Detect which cell encompasses the target text, then output its (X, Y) center coordinate. 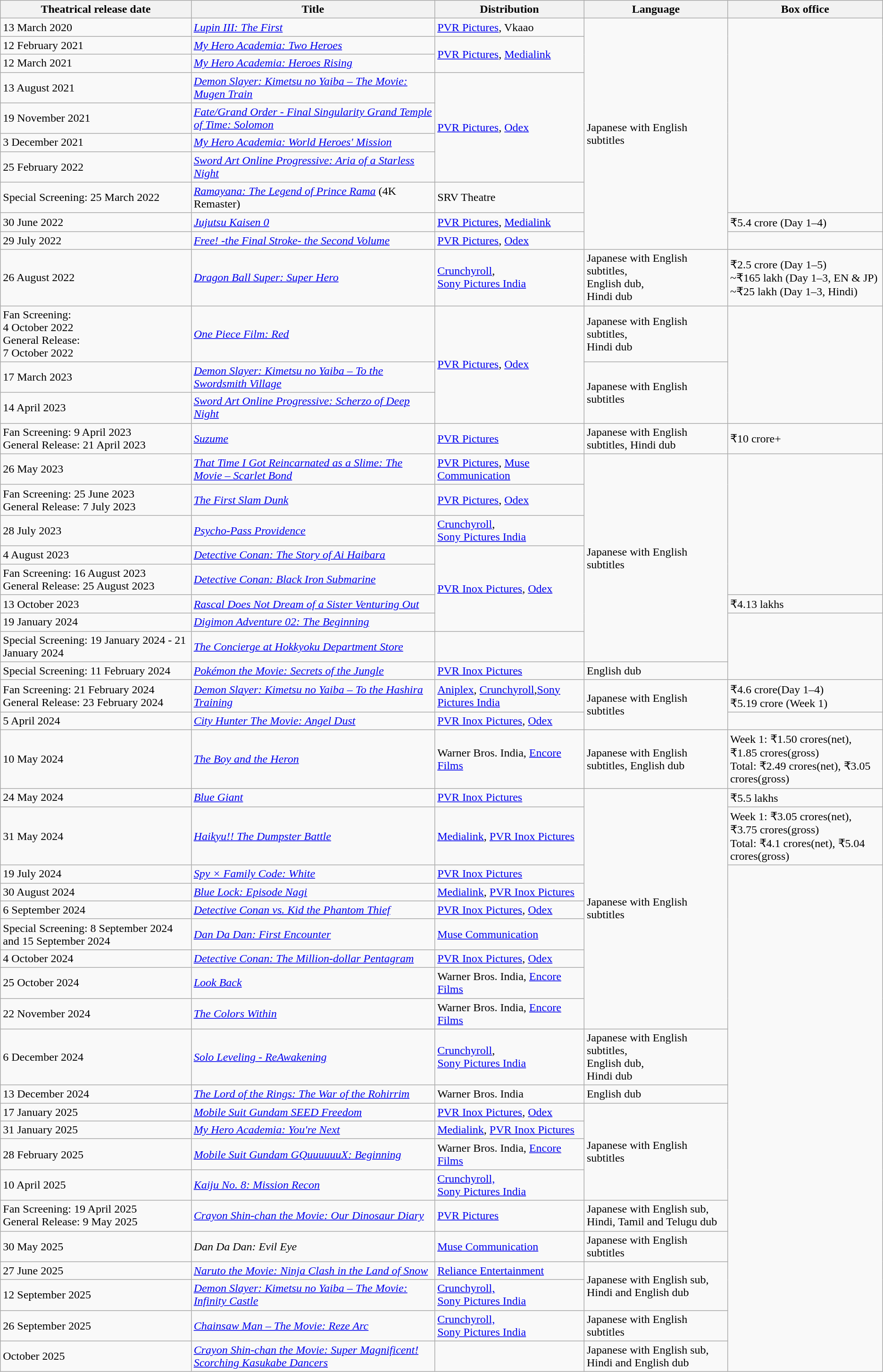
Naruto the Movie: Ninja Clash in the Land of Snow (313, 1271)
Blue Lock: Episode Nagi (313, 892)
The First Slam Dunk (313, 500)
31 May 2024 (96, 836)
That Time I Got Reincarnated as a Slime: The Movie – Scarlet Bond (313, 469)
The Boy and the Heron (313, 759)
SRV Theatre (509, 197)
₹10 crore+ (805, 439)
Distribution (509, 9)
My Hero Academia: World Heroes' Mission (313, 142)
Crayon Shin-chan the Movie: Our Dinosaur Diary (313, 1216)
Box office (805, 9)
17 January 2025 (96, 1112)
24 May 2024 (96, 798)
Free! -the Final Stroke- the Second Volume (313, 241)
Solo Leveling - ReAwakening (313, 1057)
14 April 2023 (96, 407)
₹5.5 lakhs (805, 798)
Fan Screening: 9 April 2023 General Release: 21 April 2023 (96, 439)
30 August 2024 (96, 892)
Chainsaw Man – The Movie: Reze Arc (313, 1325)
10 May 2024 (96, 759)
October 2025 (96, 1356)
Language (656, 9)
Demon Slayer: Kimetsu no Yaiba – To the Hashira Training (313, 696)
Suzume (313, 439)
Special Screening: 8 September 2024 and 15 September 2024 (96, 934)
Mobile Suit Gundam GQuuuuuuX: Beginning (313, 1155)
Demon Slayer: Kimetsu no Yaiba – The Movie: Mugen Train (313, 88)
28 July 2023 (96, 530)
31 January 2025 (96, 1130)
Lupin III: The First (313, 27)
Japanese with English subtitles, Hindi dub (656, 439)
Pokémon the Movie: Secrets of the Jungle (313, 671)
₹2.5 crore (Day 1–5)~₹165 lakh (Day 1–3, EN & JP)~₹25 lakh (Day 1–3, Hindi) (805, 277)
Demon Slayer: Kimetsu no Yaiba – The Movie: Infinity Castle (313, 1295)
Reliance Entertainment (509, 1271)
My Hero Academia: Heroes Rising (313, 63)
19 July 2024 (96, 874)
Detective Conan: Black Iron Submarine (313, 579)
22 November 2024 (96, 1013)
4 August 2023 (96, 555)
4 October 2024 (96, 958)
6 September 2024 (96, 910)
The Lord of the Rings: The War of the Rohirrim (313, 1094)
The Colors Within (313, 1013)
10 April 2025 (96, 1185)
Week 1: ₹1.50 crores(net), ₹1.85 crores(gross)Total: ₹2.49 crores(net), ₹3.05 crores(gross) (805, 759)
Week 1: ₹3.05 crores(net), ₹3.75 crores(gross)Total: ₹4.1 crores(net), ₹5.04 crores(gross) (805, 836)
Special Screening: 11 February 2024 (96, 671)
30 June 2022 (96, 222)
Theatrical release date (96, 9)
Haikyu!! The Dumpster Battle (313, 836)
₹4.13 lakhs (805, 604)
Japanese with English subtitles, English dub (656, 759)
Kaiju No. 8: Mission Recon (313, 1185)
Fan Screening: 21 February 2024General Release: 23 February 2024 (96, 696)
30 May 2025 (96, 1246)
Detective Conan vs. Kid the Phantom Thief (313, 910)
Sword Art Online Progressive: Aria of a Starless Night (313, 167)
12 February 2021 (96, 45)
Mobile Suit Gundam SEED Freedom (313, 1112)
13 March 2020 (96, 27)
19 January 2024 (96, 622)
3 December 2021 (96, 142)
My Hero Academia: You're Next (313, 1130)
Warner Bros. India (509, 1094)
Japanese with English subtitles,Hindi dub (656, 334)
Crayon Shin-chan the Movie: Super Magnificent! Scorching Kasukabe Dancers (313, 1356)
One Piece Film: Red (313, 334)
13 December 2024 (96, 1094)
Fan Screening:4 October 2022General Release:7 October 2022 (96, 334)
Dragon Ball Super: Super Hero (313, 277)
Psycho-Pass Providence (313, 530)
19 November 2021 (96, 118)
Demon Slayer: Kimetsu no Yaiba – To the Swordsmith Village (313, 377)
29 July 2022 (96, 241)
PVR Pictures, Vkaao (509, 27)
Ramayana: The Legend of Prince Rama (4K Remaster) (313, 197)
City Hunter The Movie: Angel Dust (313, 721)
₹5.4 crore (Day 1–4) (805, 222)
Title (313, 9)
28 February 2025 (96, 1155)
Special Screening: 25 March 2022 (96, 197)
Aniplex, Crunchyroll,Sony Pictures India (509, 696)
5 April 2024 (96, 721)
17 March 2023 (96, 377)
26 September 2025 (96, 1325)
Fan Screening: 16 August 2023 General Release: 25 August 2023 (96, 579)
Look Back (313, 983)
Blue Giant (313, 798)
13 August 2021 (96, 88)
Dan Da Dan: First Encounter (313, 934)
Spy × Family Code: White (313, 874)
26 August 2022 (96, 277)
₹4.6 crore(Day 1–4)₹5.19 crore (Week 1) (805, 696)
Fan Screening: 25 June 2023General Release: 7 July 2023 (96, 500)
25 October 2024 (96, 983)
Japanese with English sub,Hindi, Tamil and Telugu dub (656, 1216)
Fan Screening: 19 April 2025General Release: 9 May 2025 (96, 1216)
25 February 2022 (96, 167)
27 June 2025 (96, 1271)
My Hero Academia: Two Heroes (313, 45)
Sword Art Online Progressive: Scherzo of Deep Night (313, 407)
Special Screening: 19 January 2024 - 21 January 2024 (96, 646)
Dan Da Dan: Evil Eye (313, 1246)
26 May 2023 (96, 469)
Rascal Does Not Dream of a Sister Venturing Out (313, 604)
The Concierge at Hokkyoku Department Store (313, 646)
Detective Conan: The Story of Ai Haibara (313, 555)
Jujutsu Kaisen 0 (313, 222)
6 December 2024 (96, 1057)
12 September 2025 (96, 1295)
12 March 2021 (96, 63)
Detective Conan: The Million-dollar Pentagram (313, 958)
Fate/Grand Order - Final Singularity Grand Temple of Time: Solomon (313, 118)
Digimon Adventure 02: The Beginning (313, 622)
13 October 2023 (96, 604)
PVR Pictures, Muse Communication (509, 469)
